Scan for the cell matching the given text and deliver its (X, Y) coordinate at center. 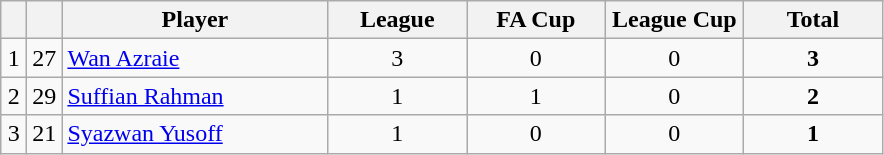
27 (44, 58)
Player (195, 20)
FA Cup (536, 20)
21 (44, 134)
Suffian Rahman (195, 96)
Syazwan Yusoff (195, 134)
League Cup (674, 20)
29 (44, 96)
Wan Azraie (195, 58)
League (398, 20)
Total (814, 20)
